Find where the given text appears and provide that cell's center as [x, y] coordinate. 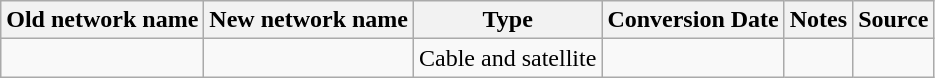
Conversion Date [693, 20]
Source [894, 20]
Type [508, 20]
Old network name [102, 20]
Notes [818, 20]
New network name [309, 20]
Cable and satellite [508, 58]
